Locate the cell with the specified text and output its [X, Y] center coordinate. 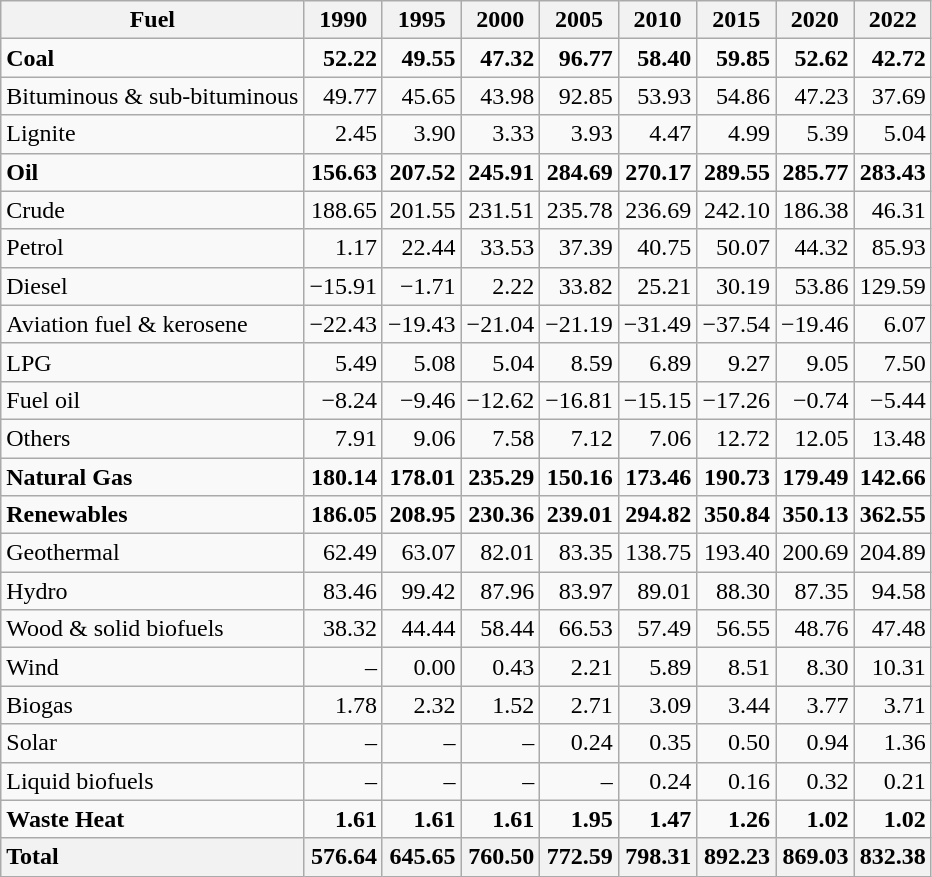
37.39 [580, 248]
798.31 [658, 857]
760.50 [500, 857]
82.01 [500, 553]
53.93 [658, 96]
362.55 [892, 515]
8.51 [736, 667]
201.55 [422, 210]
12.05 [816, 438]
235.78 [580, 210]
−17.26 [736, 400]
3.71 [892, 705]
52.22 [344, 58]
Petrol [152, 248]
350.84 [736, 515]
129.59 [892, 286]
7.50 [892, 362]
25.21 [658, 286]
6.89 [658, 362]
2.21 [580, 667]
44.44 [422, 629]
Diesel [152, 286]
0.50 [736, 743]
142.66 [892, 477]
Aviation fuel & kerosene [152, 324]
230.36 [500, 515]
−31.49 [658, 324]
2010 [658, 20]
1.26 [736, 819]
47.32 [500, 58]
0.94 [816, 743]
178.01 [422, 477]
83.46 [344, 591]
832.38 [892, 857]
94.58 [892, 591]
242.10 [736, 210]
47.23 [816, 96]
156.63 [344, 172]
4.47 [658, 134]
1.52 [500, 705]
150.16 [580, 477]
44.32 [816, 248]
−0.74 [816, 400]
245.91 [500, 172]
208.95 [422, 515]
2.32 [422, 705]
294.82 [658, 515]
−22.43 [344, 324]
42.72 [892, 58]
38.32 [344, 629]
57.49 [658, 629]
87.35 [816, 591]
285.77 [816, 172]
96.77 [580, 58]
54.86 [736, 96]
0.35 [658, 743]
239.01 [580, 515]
−8.24 [344, 400]
9.05 [816, 362]
Total [152, 857]
47.48 [892, 629]
Fuel oil [152, 400]
138.75 [658, 553]
−12.62 [500, 400]
1.78 [344, 705]
207.52 [422, 172]
2015 [736, 20]
30.19 [736, 286]
45.65 [422, 96]
772.59 [580, 857]
173.46 [658, 477]
LPG [152, 362]
270.17 [658, 172]
Biogas [152, 705]
88.30 [736, 591]
Crude [152, 210]
8.30 [816, 667]
5.89 [658, 667]
0.43 [500, 667]
43.98 [500, 96]
179.49 [816, 477]
0.32 [816, 781]
576.64 [344, 857]
1.17 [344, 248]
Bituminous & sub-bituminous [152, 96]
2000 [500, 20]
6.07 [892, 324]
190.73 [736, 477]
−19.46 [816, 324]
186.38 [816, 210]
52.62 [816, 58]
Hydro [152, 591]
50.07 [736, 248]
−21.19 [580, 324]
53.86 [816, 286]
Lignite [152, 134]
−15.15 [658, 400]
49.55 [422, 58]
Oil [152, 172]
59.85 [736, 58]
236.69 [658, 210]
5.08 [422, 362]
Coal [152, 58]
5.49 [344, 362]
10.31 [892, 667]
66.53 [580, 629]
2020 [816, 20]
−21.04 [500, 324]
1995 [422, 20]
7.91 [344, 438]
89.01 [658, 591]
−15.91 [344, 286]
48.76 [816, 629]
83.35 [580, 553]
33.53 [500, 248]
3.44 [736, 705]
22.44 [422, 248]
0.21 [892, 781]
3.90 [422, 134]
−1.71 [422, 286]
13.48 [892, 438]
283.43 [892, 172]
2.45 [344, 134]
33.82 [580, 286]
869.03 [816, 857]
186.05 [344, 515]
0.00 [422, 667]
Natural Gas [152, 477]
1990 [344, 20]
58.40 [658, 58]
180.14 [344, 477]
200.69 [816, 553]
Wood & solid biofuels [152, 629]
83.97 [580, 591]
−5.44 [892, 400]
46.31 [892, 210]
9.27 [736, 362]
3.93 [580, 134]
56.55 [736, 629]
3.33 [500, 134]
231.51 [500, 210]
92.85 [580, 96]
Solar [152, 743]
7.58 [500, 438]
−16.81 [580, 400]
8.59 [580, 362]
1.36 [892, 743]
37.69 [892, 96]
4.99 [736, 134]
62.49 [344, 553]
284.69 [580, 172]
Waste Heat [152, 819]
5.39 [816, 134]
193.40 [736, 553]
0.16 [736, 781]
−37.54 [736, 324]
40.75 [658, 248]
2.71 [580, 705]
2005 [580, 20]
Others [152, 438]
12.72 [736, 438]
Renewables [152, 515]
49.77 [344, 96]
2.22 [500, 286]
204.89 [892, 553]
235.29 [500, 477]
85.93 [892, 248]
2022 [892, 20]
7.06 [658, 438]
1.95 [580, 819]
87.96 [500, 591]
Geothermal [152, 553]
−19.43 [422, 324]
−9.46 [422, 400]
1.47 [658, 819]
Liquid biofuels [152, 781]
188.65 [344, 210]
3.77 [816, 705]
9.06 [422, 438]
58.44 [500, 629]
645.65 [422, 857]
Wind [152, 667]
350.13 [816, 515]
289.55 [736, 172]
7.12 [580, 438]
Fuel [152, 20]
892.23 [736, 857]
63.07 [422, 553]
3.09 [658, 705]
99.42 [422, 591]
